Find where the given text appears and provide that cell's center as [X, Y] coordinate. 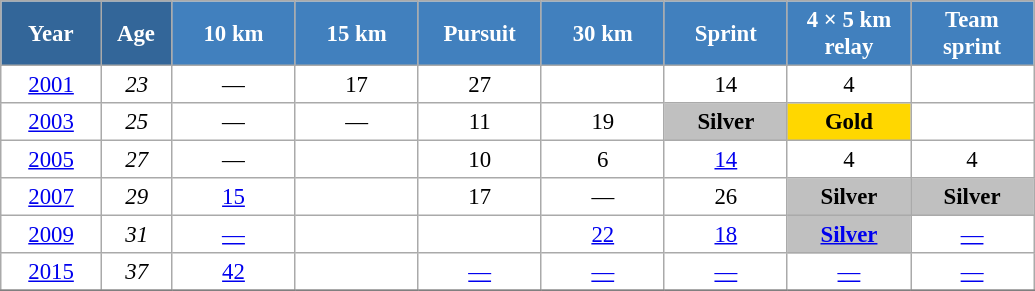
4 × 5 km relay [848, 34]
Team sprint [972, 34]
2005 [52, 160]
2007 [52, 197]
10 [480, 160]
23 [136, 85]
2003 [52, 122]
2009 [52, 235]
Age [136, 34]
29 [136, 197]
Sprint [726, 34]
Pursuit [480, 34]
Year [52, 34]
31 [136, 235]
19 [602, 122]
2001 [52, 85]
10 km [234, 34]
25 [136, 122]
15 [234, 197]
11 [480, 122]
Gold [848, 122]
26 [726, 197]
22 [602, 235]
18 [726, 235]
6 [602, 160]
15 km [356, 34]
30 km [602, 34]
